Detect which cell encompasses the target text, then output its (x, y) center coordinate. 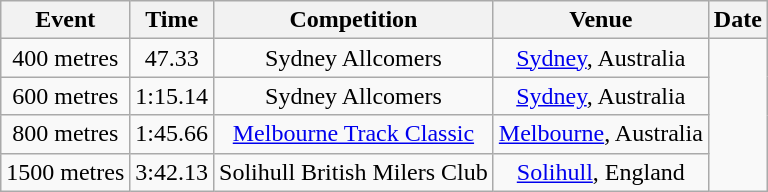
Time (172, 20)
Competition (354, 20)
600 metres (66, 96)
Solihull British Milers Club (354, 172)
1:15.14 (172, 96)
Solihull, England (600, 172)
1500 metres (66, 172)
800 metres (66, 134)
Melbourne, Australia (600, 134)
1:45.66 (172, 134)
400 metres (66, 58)
47.33 (172, 58)
3:42.13 (172, 172)
Melbourne Track Classic (354, 134)
Event (66, 20)
Venue (600, 20)
Date (738, 20)
